Pinpoint the cell where the given text exists, returning its [x, y] midpoint coordinate. 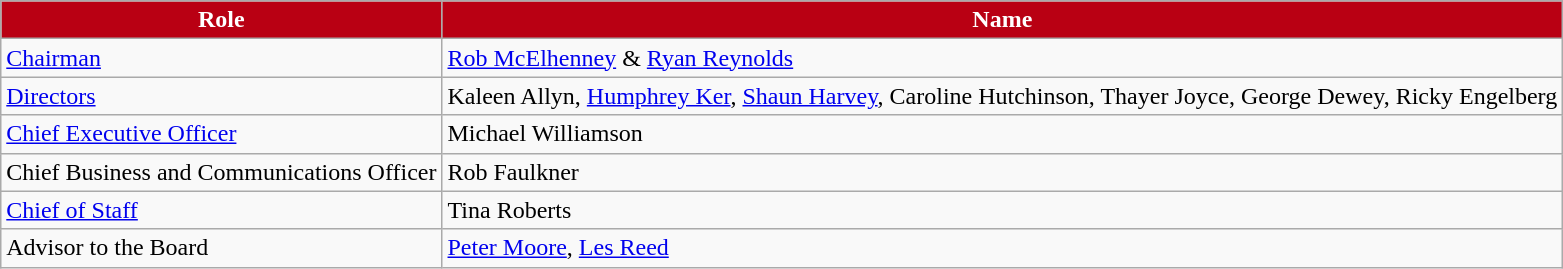
Chief Executive Officer [222, 134]
Rob Faulkner [1002, 172]
Chief Business and Communications Officer [222, 172]
Role [222, 20]
Name [1002, 20]
Chairman [222, 58]
Tina Roberts [1002, 210]
Directors [222, 96]
Peter Moore, Les Reed [1002, 248]
Michael Williamson [1002, 134]
Chief of Staff [222, 210]
Rob McElhenney & Ryan Reynolds [1002, 58]
Kaleen Allyn, Humphrey Ker, Shaun Harvey, Caroline Hutchinson, Thayer Joyce, George Dewey, Ricky Engelberg [1002, 96]
Advisor to the Board [222, 248]
